Pinpoint the cell where the given text exists, returning its (x, y) midpoint coordinate. 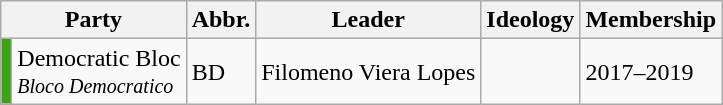
Ideology (530, 20)
Membership (651, 20)
Democratic BlocBloco Democratico (99, 72)
2017–2019 (651, 72)
Abbr. (221, 20)
Leader (368, 20)
Filomeno Viera Lopes (368, 72)
Party (94, 20)
BD (221, 72)
